Locate the cell with the specified text and output its [X, Y] center coordinate. 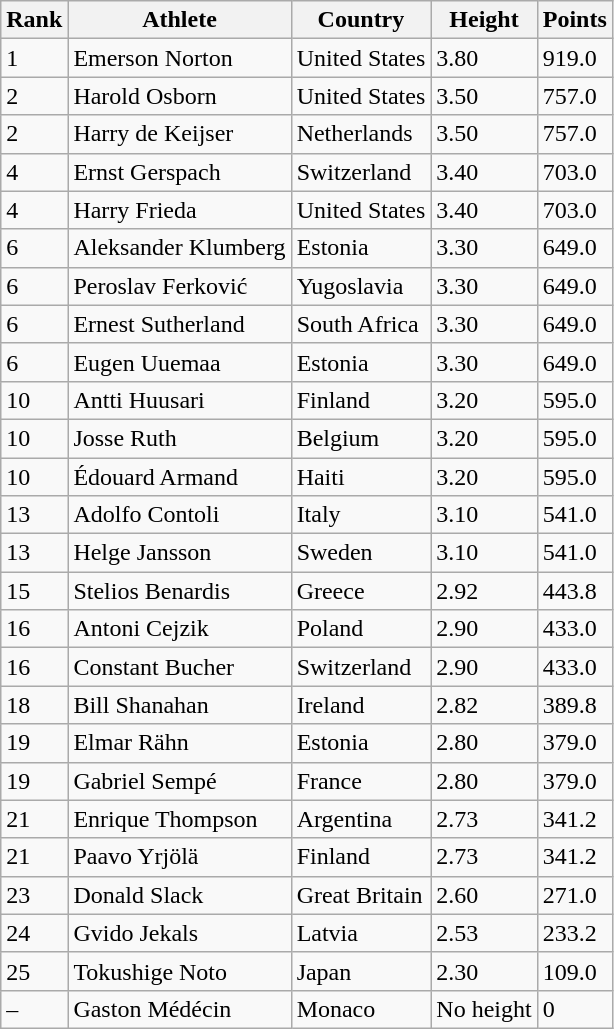
15 [34, 591]
Gaston Médécin [180, 1009]
Latvia [361, 933]
Josse Ruth [180, 438]
South Africa [361, 324]
Peroslav Ferković [180, 286]
Points [574, 20]
389.8 [574, 705]
Height [484, 20]
Belgium [361, 438]
2.60 [484, 895]
0 [574, 1009]
2.82 [484, 705]
2.92 [484, 591]
Enrique Thompson [180, 819]
Eugen Uuemaa [180, 362]
Constant Bucher [180, 667]
25 [34, 971]
Great Britain [361, 895]
– [34, 1009]
Aleksander Klumberg [180, 248]
Country [361, 20]
443.8 [574, 591]
Bill Shanahan [180, 705]
Japan [361, 971]
Harry Frieda [180, 210]
109.0 [574, 971]
18 [34, 705]
Ireland [361, 705]
Haiti [361, 477]
Adolfo Contoli [180, 515]
Helge Jansson [180, 553]
271.0 [574, 895]
Antti Huusari [180, 400]
Greece [361, 591]
Ernst Gerspach [180, 172]
1 [34, 58]
23 [34, 895]
Gabriel Sempé [180, 781]
Édouard Armand [180, 477]
Sweden [361, 553]
919.0 [574, 58]
Harry de Keijser [180, 134]
Tokushige Noto [180, 971]
Ernest Sutherland [180, 324]
3.80 [484, 58]
Paavo Yrjölä [180, 857]
Rank [34, 20]
France [361, 781]
Stelios Benardis [180, 591]
Yugoslavia [361, 286]
Monaco [361, 1009]
No height [484, 1009]
Elmar Rähn [180, 743]
233.2 [574, 933]
Antoni Cejzik [180, 629]
Gvido Jekals [180, 933]
Donald Slack [180, 895]
Harold Osborn [180, 96]
Poland [361, 629]
Argentina [361, 819]
Italy [361, 515]
2.30 [484, 971]
24 [34, 933]
Athlete [180, 20]
Emerson Norton [180, 58]
Netherlands [361, 134]
2.53 [484, 933]
